Return [X, Y] of the center of cell containing provided text 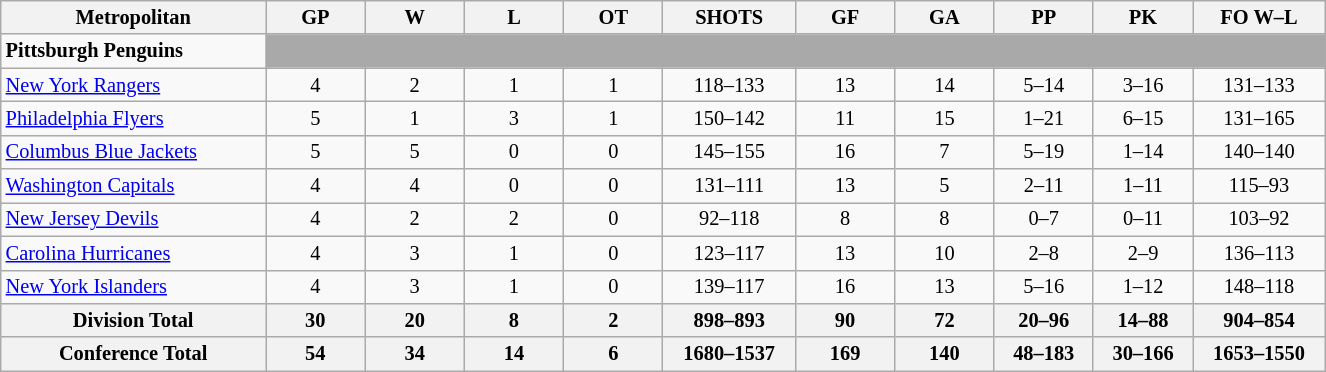
FO W–L [1260, 17]
1–12 [1142, 287]
PK [1142, 17]
New Jersey Devils [134, 219]
2–8 [1044, 253]
140 [944, 354]
72 [944, 320]
48–183 [1044, 354]
SHOTS [729, 17]
3–16 [1142, 85]
904–854 [1260, 320]
20–96 [1044, 320]
1–14 [1142, 152]
Washington Capitals [134, 186]
15 [944, 118]
5–16 [1044, 287]
Philadelphia Flyers [134, 118]
103–92 [1260, 219]
6 [614, 354]
GA [944, 17]
145–155 [729, 152]
GP [316, 17]
10 [944, 253]
5–14 [1044, 85]
11 [844, 118]
New York Rangers [134, 85]
20 [414, 320]
140–140 [1260, 152]
131–133 [1260, 85]
Metropolitan [134, 17]
Pittsburgh Penguins [134, 51]
123–117 [729, 253]
Division Total [134, 320]
GF [844, 17]
92–118 [729, 219]
2–9 [1142, 253]
898–893 [729, 320]
34 [414, 354]
131–165 [1260, 118]
7 [944, 152]
131–111 [729, 186]
0–11 [1142, 219]
115–93 [1260, 186]
W [414, 17]
90 [844, 320]
30 [316, 320]
1680–1537 [729, 354]
6–15 [1142, 118]
Carolina Hurricanes [134, 253]
New York Islanders [134, 287]
54 [316, 354]
148–118 [1260, 287]
139–117 [729, 287]
1–21 [1044, 118]
0–7 [1044, 219]
150–142 [729, 118]
Columbus Blue Jackets [134, 152]
136–113 [1260, 253]
169 [844, 354]
OT [614, 17]
L [514, 17]
1653–1550 [1260, 354]
1–11 [1142, 186]
PP [1044, 17]
118–133 [729, 85]
2–11 [1044, 186]
Conference Total [134, 354]
30–166 [1142, 354]
14–88 [1142, 320]
5–19 [1044, 152]
